Return the [x, y] coordinate for the center point of the cell that contains the specified text.  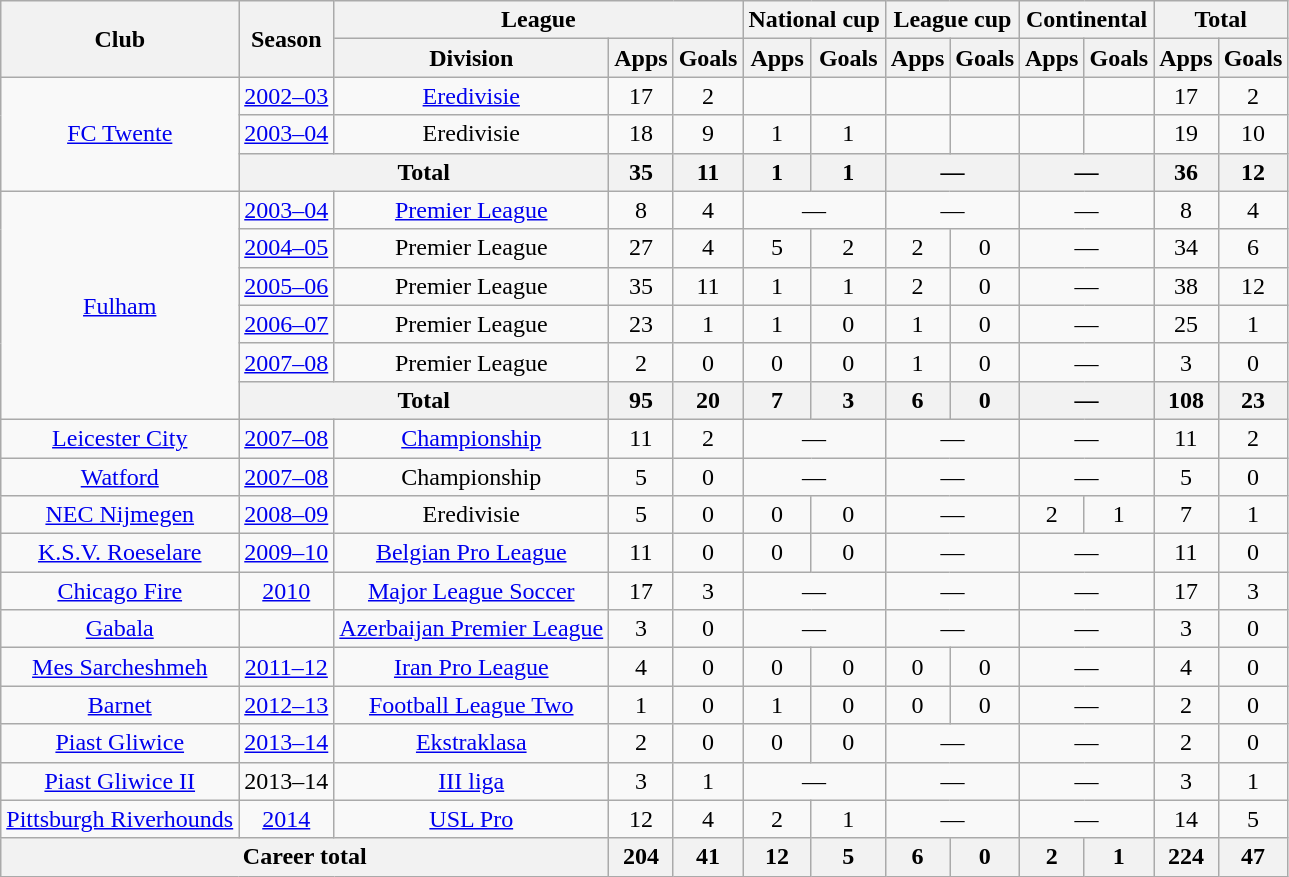
38 [1186, 286]
95 [641, 400]
108 [1186, 400]
Season [286, 39]
224 [1186, 857]
2006–07 [286, 324]
10 [1253, 134]
Watford [120, 477]
9 [708, 134]
47 [1253, 857]
Barnet [120, 705]
League [538, 20]
League cup [952, 20]
Piast Gliwice [120, 743]
Piast Gliwice II [120, 781]
Career total [305, 857]
Belgian Pro League [472, 553]
Division [472, 58]
204 [641, 857]
NEC Nijmegen [120, 515]
2002–03 [286, 96]
Continental [1087, 20]
III liga [472, 781]
36 [1186, 172]
Chicago Fire [120, 591]
Iran Pro League [472, 667]
K.S.V. Roeselare [120, 553]
20 [708, 400]
34 [1186, 248]
41 [708, 857]
2010 [286, 591]
19 [1186, 134]
FC Twente [120, 134]
Football League Two [472, 705]
2009–10 [286, 553]
National cup [814, 20]
14 [1186, 819]
2004–05 [286, 248]
Pittsburgh Riverhounds [120, 819]
25 [1186, 324]
USL Pro [472, 819]
Leicester City [120, 438]
Major League Soccer [472, 591]
Azerbaijan Premier League [472, 629]
2012–13 [286, 705]
18 [641, 134]
2014 [286, 819]
Fulham [120, 305]
2005–06 [286, 286]
Mes Sarcheshmeh [120, 667]
Ekstraklasa [472, 743]
Club [120, 39]
2011–12 [286, 667]
2008–09 [286, 515]
Gabala [120, 629]
27 [641, 248]
